Pinpoint the cell where the given text exists, returning its [x, y] midpoint coordinate. 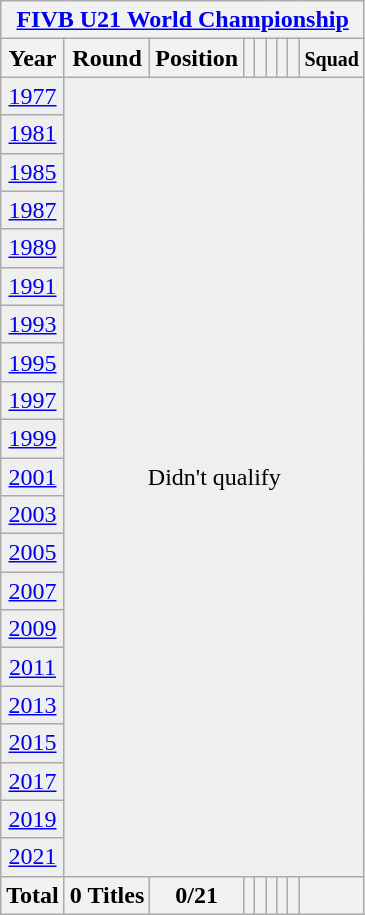
1993 [33, 324]
FIVB U21 World Championship [183, 20]
1987 [33, 210]
0 Titles [107, 895]
Round [107, 58]
1985 [33, 172]
Total [33, 895]
2013 [33, 705]
2007 [33, 591]
1989 [33, 248]
2021 [33, 857]
Position [197, 58]
1995 [33, 362]
1999 [33, 438]
1977 [33, 96]
1991 [33, 286]
2003 [33, 515]
2015 [33, 743]
Didn't qualify [214, 476]
2011 [33, 667]
2019 [33, 819]
1981 [33, 134]
Squad [332, 58]
Year [33, 58]
2009 [33, 629]
1997 [33, 400]
2001 [33, 477]
2017 [33, 781]
2005 [33, 553]
0/21 [197, 895]
